Locate the cell with the specified text and output its [x, y] center coordinate. 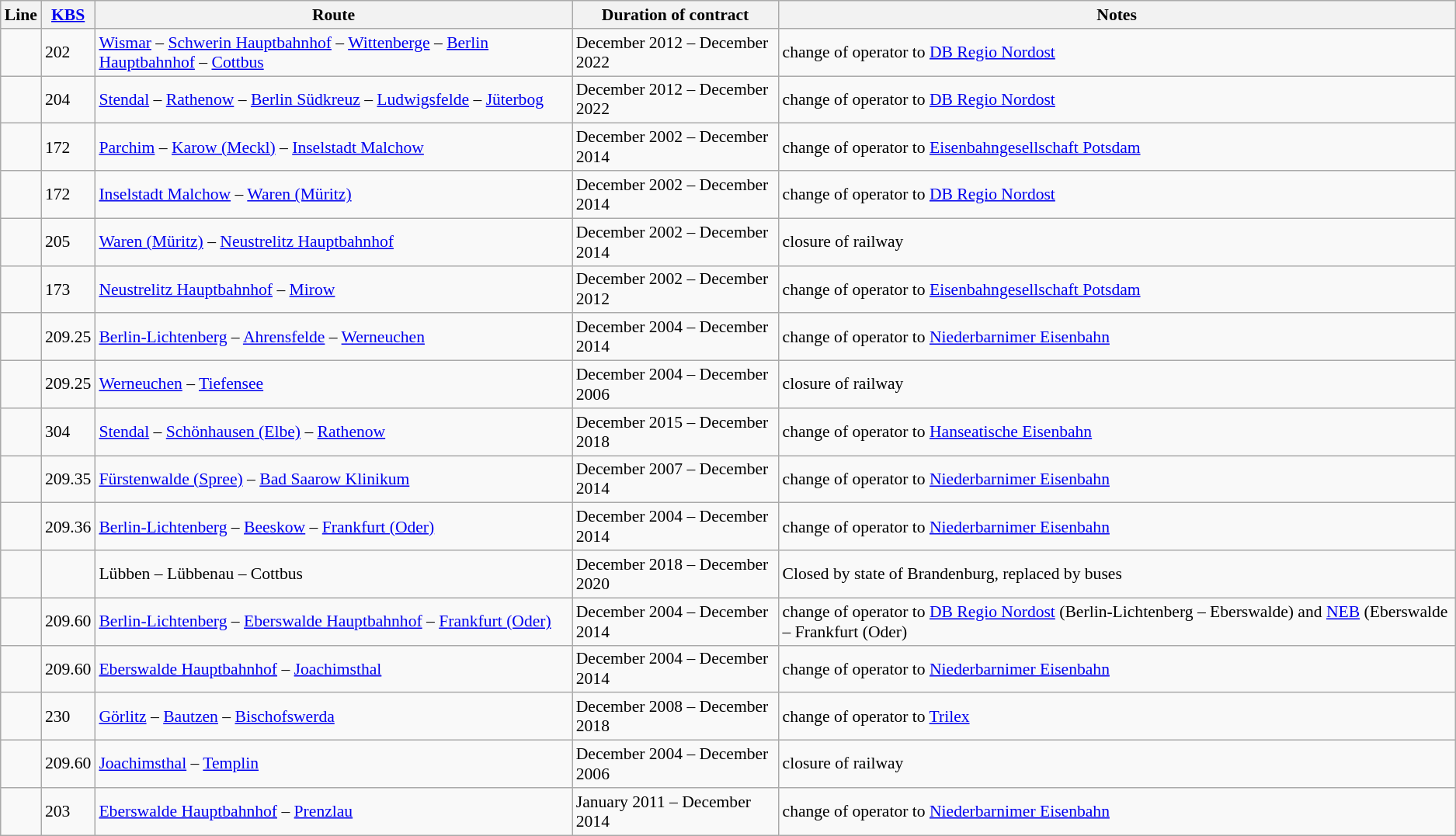
205 [68, 242]
Görlitz – Bautzen – Bischofswerda [333, 717]
December 2018 – December 2020 [676, 574]
Stendal – Schönhausen (Elbe) – Rathenow [333, 432]
Notes [1117, 15]
Inselstadt Malchow – Waren (Müritz) [333, 194]
Eberswalde Hauptbahnhof – Prenzlau [333, 812]
change of operator to Trilex [1117, 717]
Line [21, 15]
December 2007 – December 2014 [676, 480]
304 [68, 432]
change of operator to Hanseatische Eisenbahn [1117, 432]
Neustrelitz Hauptbahnhof – Mirow [333, 289]
Parchim – Karow (Meckl) – Inselstadt Malchow [333, 147]
Waren (Müritz) – Neustrelitz Hauptbahnhof [333, 242]
202 [68, 53]
Berlin-Lichtenberg – Ahrensfelde – Werneuchen [333, 337]
Wismar – Schwerin Hauptbahnhof – Wittenberge – Berlin Hauptbahnhof – Cottbus [333, 53]
173 [68, 289]
Route [333, 15]
Werneuchen – Tiefensee [333, 385]
203 [68, 812]
January 2011 – December 2014 [676, 812]
Closed by state of Brandenburg, replaced by buses [1117, 574]
Fürstenwalde (Spree) – Bad Saarow Klinikum [333, 480]
December 2015 – December 2018 [676, 432]
230 [68, 717]
Berlin-Lichtenberg – Beeskow – Frankfurt (Oder) [333, 526]
Stendal – Rathenow – Berlin Südkreuz – Ludwigsfelde – Jüterbog [333, 99]
KBS [68, 15]
204 [68, 99]
Berlin-Lichtenberg – Eberswalde Hauptbahnhof – Frankfurt (Oder) [333, 621]
change of operator to DB Regio Nordost (Berlin-Lichtenberg – Eberswalde) and NEB (Eberswalde – Frankfurt (Oder) [1117, 621]
Eberswalde Hauptbahnhof – Joachimsthal [333, 669]
Lübben – Lübbenau – Cottbus [333, 574]
December 2002 – December 2012 [676, 289]
Duration of contract [676, 15]
December 2008 – December 2018 [676, 717]
209.35 [68, 480]
Joachimsthal – Templin [333, 764]
209.36 [68, 526]
